Return the [X, Y] coordinate for the center point of the cell that contains the specified text.  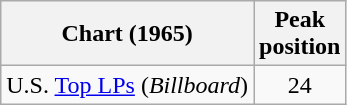
24 [300, 85]
Peakposition [300, 34]
Chart (1965) [128, 34]
U.S. Top LPs (Billboard) [128, 85]
